Return [x, y] of the center of cell containing provided text 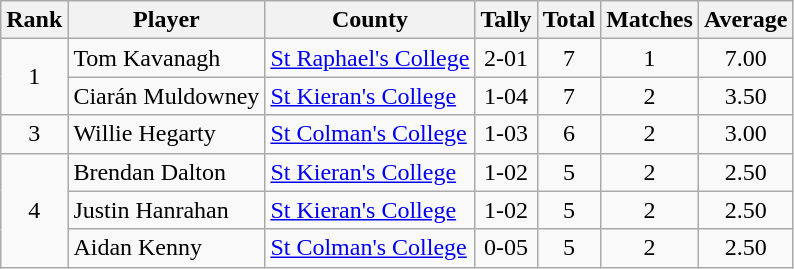
Player [166, 20]
Total [569, 20]
Matches [650, 20]
6 [569, 134]
1-04 [506, 96]
3 [34, 134]
3.00 [746, 134]
Brendan Dalton [166, 172]
Tally [506, 20]
7.00 [746, 58]
Aidan Kenny [166, 248]
County [370, 20]
Justin Hanrahan [166, 210]
3.50 [746, 96]
Willie Hegarty [166, 134]
4 [34, 210]
Tom Kavanagh [166, 58]
St Raphael's College [370, 58]
2-01 [506, 58]
Rank [34, 20]
Average [746, 20]
0-05 [506, 248]
Ciarán Muldowney [166, 96]
1-03 [506, 134]
